Capture the cell that displays the provided text and extract its [x, y] central coordinate. 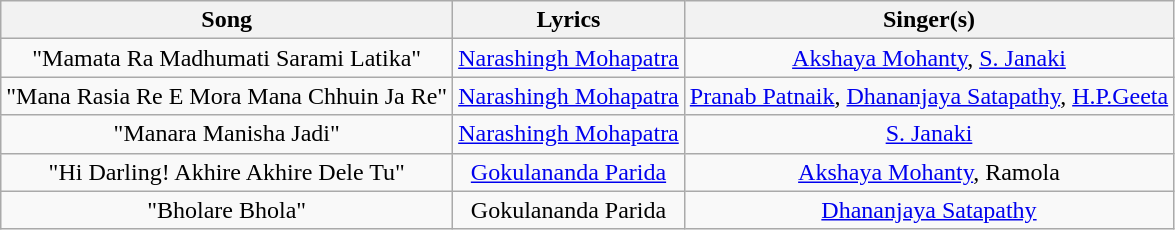
Singer(s) [928, 20]
Pranab Patnaik, Dhananjaya Satapathy, H.P.Geeta [928, 96]
Lyrics [569, 20]
"Mana Rasia Re E Mora Mana Chhuin Ja Re" [227, 96]
S. Janaki [928, 134]
"Manara Manisha Jadi" [227, 134]
"Hi Darling! Akhire Akhire Dele Tu" [227, 172]
Akshaya Mohanty, S. Janaki [928, 58]
Dhananjaya Satapathy [928, 210]
"Bholare Bhola" [227, 210]
Song [227, 20]
"Mamata Ra Madhumati Sarami Latika" [227, 58]
Akshaya Mohanty, Ramola [928, 172]
